Identify which cell holds the provided text, then report its (X, Y) central coordinate. 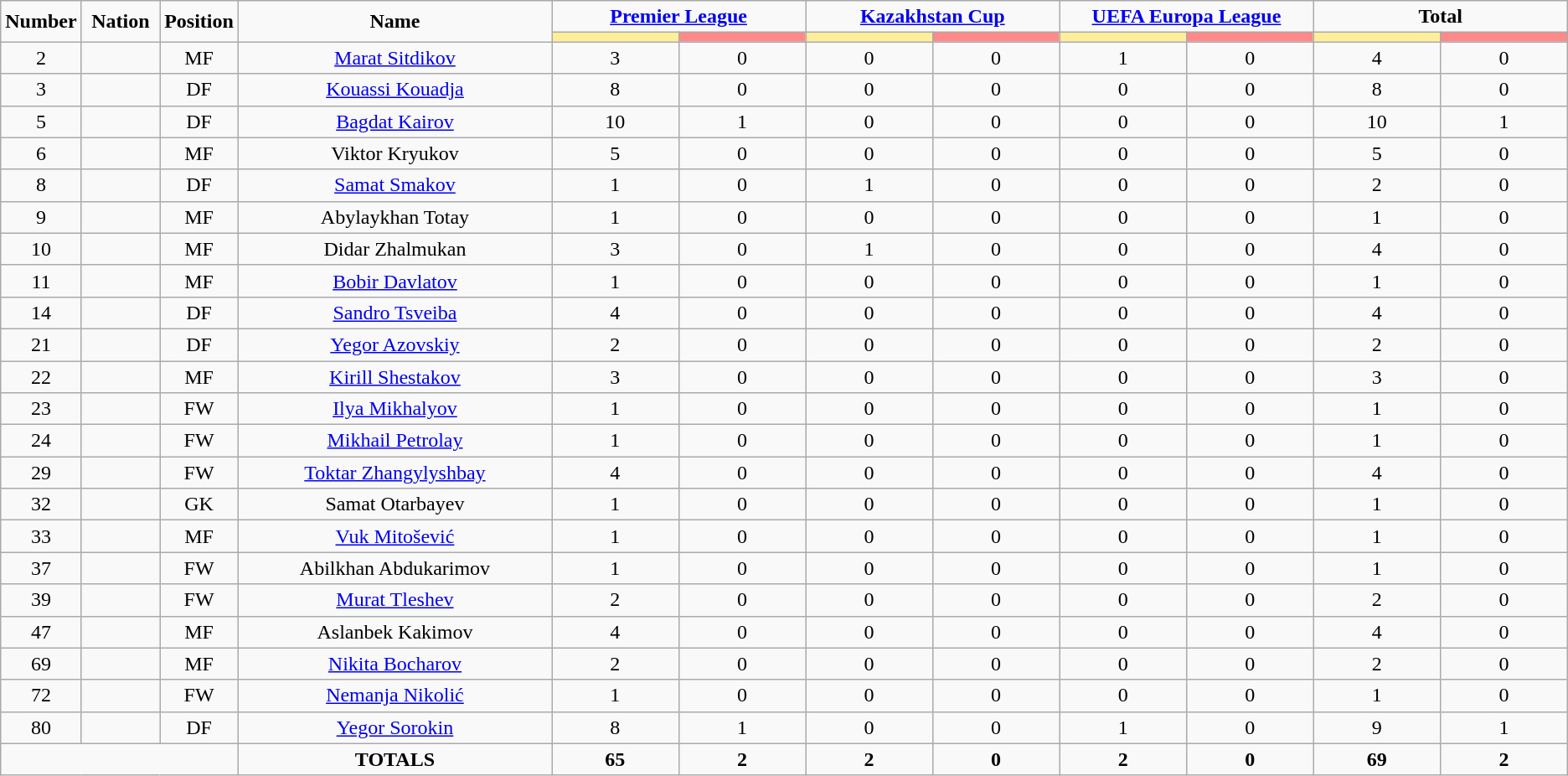
Kazakhstan Cup (933, 17)
GK (199, 504)
Murat Tleshev (395, 600)
Aslanbek Kakimov (395, 632)
Number (41, 22)
24 (41, 441)
Name (395, 22)
Abilkhan Abdukarimov (395, 568)
Yegor Azovskiy (395, 344)
Nation (121, 22)
Ilya Mikhalyov (395, 409)
22 (41, 376)
21 (41, 344)
Marat Sitdikov (395, 58)
Kouassi Kouadja (395, 90)
37 (41, 568)
Nikita Bocharov (395, 664)
Toktar Zhangylyshbay (395, 473)
Premier League (678, 17)
33 (41, 536)
Total (1441, 17)
Position (199, 22)
Yegor Sorokin (395, 727)
Nemanja Nikolić (395, 696)
39 (41, 600)
Viktor Kryukov (395, 153)
11 (41, 281)
UEFA Europa League (1186, 17)
Samat Otarbayev (395, 504)
Samat Smakov (395, 185)
72 (41, 696)
Bobir Davlatov (395, 281)
Mikhail Petrolay (395, 441)
47 (41, 632)
14 (41, 313)
32 (41, 504)
Vuk Mitošević (395, 536)
Abylaykhan Totay (395, 217)
Bagdat Kairov (395, 122)
80 (41, 727)
Sandro Tsveiba (395, 313)
Didar Zhalmukan (395, 249)
6 (41, 153)
29 (41, 473)
23 (41, 409)
65 (615, 759)
Kirill Shestakov (395, 376)
TOTALS (395, 759)
